Return (X, Y) of the center of cell containing provided text 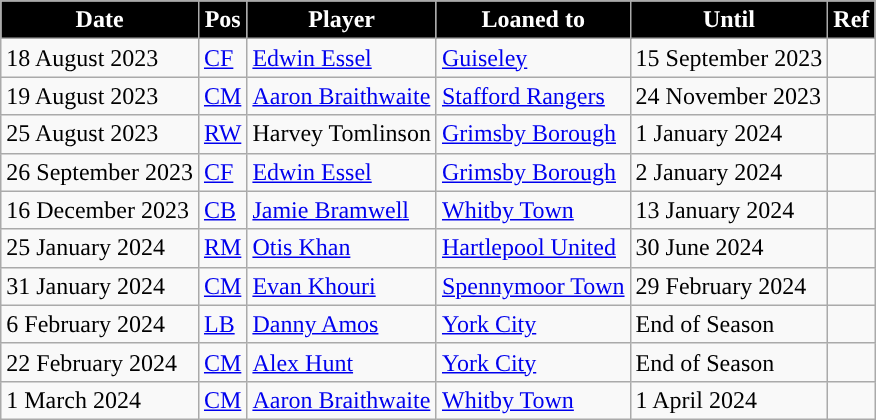
1 April 2024 (729, 400)
19 August 2023 (100, 96)
Spennymoor Town (533, 286)
25 January 2024 (100, 248)
31 January 2024 (100, 286)
Otis Khan (342, 248)
Harvey Tomlinson (342, 134)
22 February 2024 (100, 362)
Danny Amos (342, 324)
Ref (852, 20)
15 September 2023 (729, 58)
Player (342, 20)
RW (222, 134)
Guiseley (533, 58)
16 December 2023 (100, 210)
Stafford Rangers (533, 96)
26 September 2023 (100, 172)
Loaned to (533, 20)
Pos (222, 20)
LB (222, 324)
2 January 2024 (729, 172)
Evan Khouri (342, 286)
24 November 2023 (729, 96)
25 August 2023 (100, 134)
6 February 2024 (100, 324)
18 August 2023 (100, 58)
30 June 2024 (729, 248)
Date (100, 20)
13 January 2024 (729, 210)
1 January 2024 (729, 134)
CB (222, 210)
Jamie Bramwell (342, 210)
Alex Hunt (342, 362)
29 February 2024 (729, 286)
1 March 2024 (100, 400)
Until (729, 20)
RM (222, 248)
Hartlepool United (533, 248)
